Capture the cell that displays the provided text and extract its (X, Y) central coordinate. 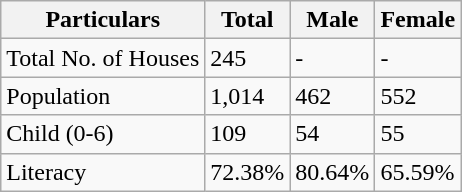
Population (103, 96)
462 (332, 96)
Child (0-6) (103, 134)
80.64% (332, 172)
Total No. of Houses (103, 58)
Literacy (103, 172)
65.59% (418, 172)
55 (418, 134)
109 (248, 134)
1,014 (248, 96)
72.38% (248, 172)
552 (418, 96)
54 (332, 134)
245 (248, 58)
Particulars (103, 20)
Female (418, 20)
Male (332, 20)
Total (248, 20)
